From the cell containing the given text, extract its center point as (X, Y) coordinate. 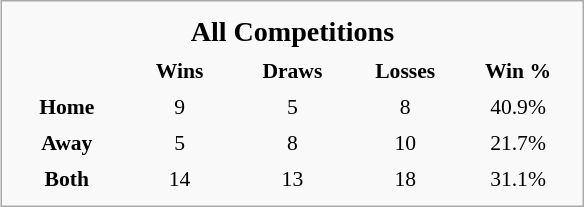
Draws (292, 71)
Home (66, 107)
13 (292, 179)
Losses (406, 71)
21.7% (518, 143)
Wins (180, 71)
Win % (518, 71)
14 (180, 179)
Both (66, 179)
9 (180, 107)
10 (406, 143)
40.9% (518, 107)
31.1% (518, 179)
Away (66, 143)
18 (406, 179)
All Competitions (292, 31)
